Determine the (x, y) coordinate at the center of the cell enclosing the given text.  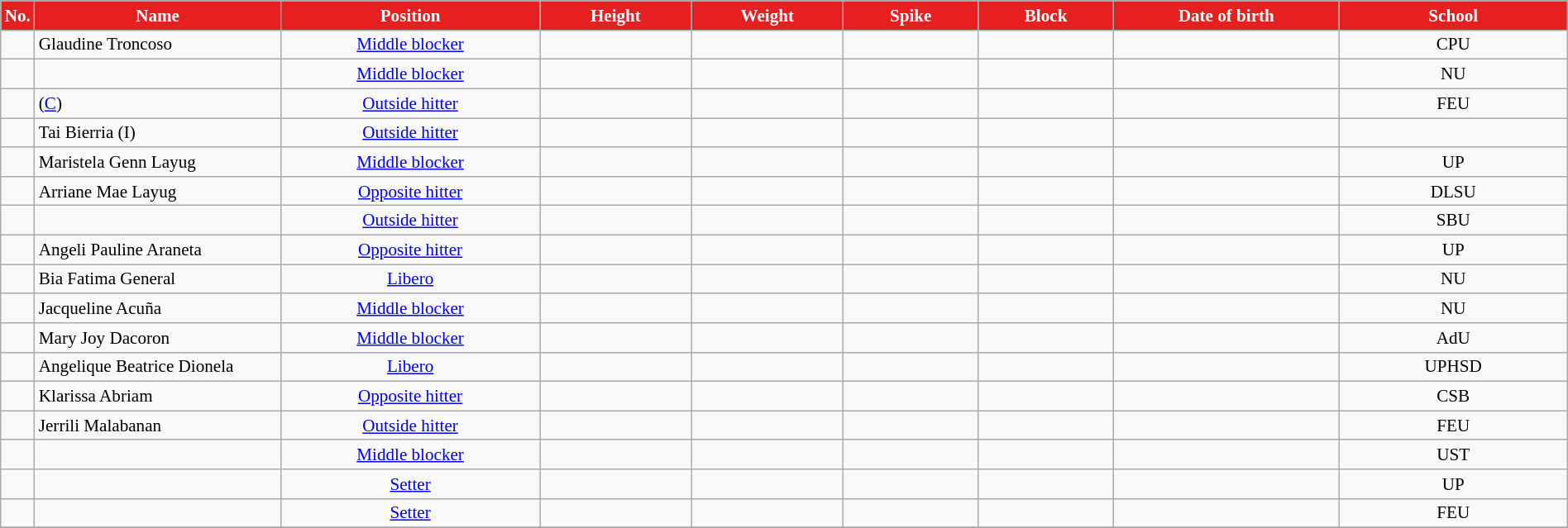
School (1453, 15)
Block (1046, 15)
CSB (1453, 397)
Glaudine Troncoso (158, 45)
Bia Fatima General (158, 279)
Angelique Beatrice Dionela (158, 367)
Angeli Pauline Araneta (158, 250)
No. (18, 15)
DLSU (1453, 190)
Jerrili Malabanan (158, 425)
SBU (1453, 220)
Mary Joy Dacoron (158, 337)
Spike (911, 15)
Jacqueline Acuña (158, 307)
UPHSD (1453, 367)
CPU (1453, 45)
AdU (1453, 337)
Name (158, 15)
Position (410, 15)
Tai Bierria (I) (158, 132)
Klarissa Abriam (158, 397)
Weight (767, 15)
(C) (158, 102)
UST (1453, 454)
Date of birth (1226, 15)
Arriane Mae Layug (158, 190)
Maristela Genn Layug (158, 162)
Height (615, 15)
